Capture the cell that displays the provided text and extract its (x, y) central coordinate. 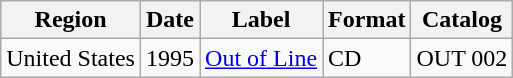
1995 (170, 58)
CD (367, 58)
OUT 002 (462, 58)
Region (71, 20)
Format (367, 20)
United States (71, 58)
Out of Line (262, 58)
Date (170, 20)
Catalog (462, 20)
Label (262, 20)
